Detect which cell encompasses the target text, then output its [x, y] center coordinate. 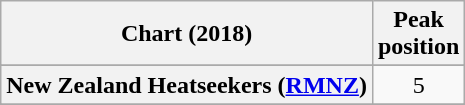
5 [418, 85]
New Zealand Heatseekers (RMNZ) [187, 85]
Peak position [418, 34]
Chart (2018) [187, 34]
